For the text-containing cell, return its midpoint in [X, Y] coordinate format. 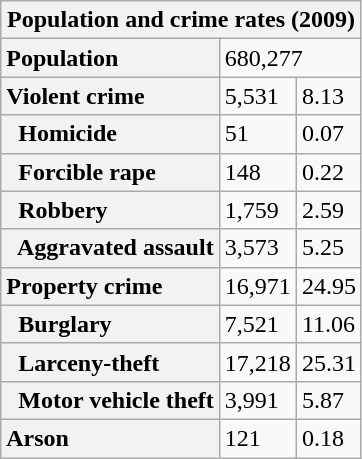
8.13 [328, 96]
Homicide [110, 134]
11.06 [328, 324]
Aggravated assault [110, 248]
Violent crime [110, 96]
5.87 [328, 400]
Burglary [110, 324]
Arson [110, 438]
3,991 [258, 400]
0.07 [328, 134]
16,971 [258, 286]
Forcible rape [110, 172]
Robbery [110, 210]
5.25 [328, 248]
Motor vehicle theft [110, 400]
7,521 [258, 324]
148 [258, 172]
25.31 [328, 362]
Larceny-theft [110, 362]
121 [258, 438]
17,218 [258, 362]
Property crime [110, 286]
3,573 [258, 248]
Population [110, 58]
0.22 [328, 172]
51 [258, 134]
5,531 [258, 96]
24.95 [328, 286]
1,759 [258, 210]
Population and crime rates (2009) [182, 20]
2.59 [328, 210]
680,277 [290, 58]
0.18 [328, 438]
